Return the [X, Y] coordinate for the center point of the cell that contains the specified text.  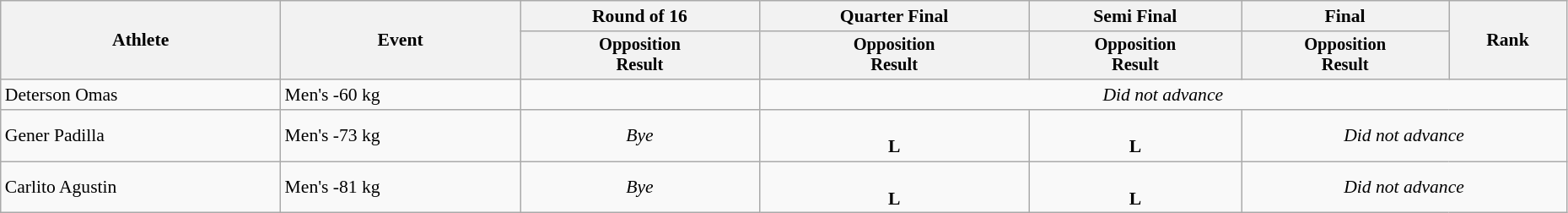
Athlete [141, 41]
Men's -60 kg [401, 95]
Event [401, 41]
Final [1345, 16]
Round of 16 [640, 16]
Carlito Agustin [141, 188]
Rank [1508, 41]
Deterson Omas [141, 95]
Gener Padilla [141, 135]
Men's -73 kg [401, 135]
Men's -81 kg [401, 188]
Quarter Final [894, 16]
Semi Final [1135, 16]
